Identify which cell holds the provided text, then report its (X, Y) central coordinate. 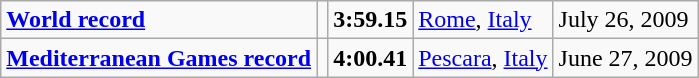
July 26, 2009 (626, 20)
Rome, Italy (483, 20)
World record (159, 20)
Pescara, Italy (483, 58)
3:59.15 (370, 20)
Mediterranean Games record (159, 58)
June 27, 2009 (626, 58)
4:00.41 (370, 58)
